Capture the cell that displays the provided text and extract its (x, y) central coordinate. 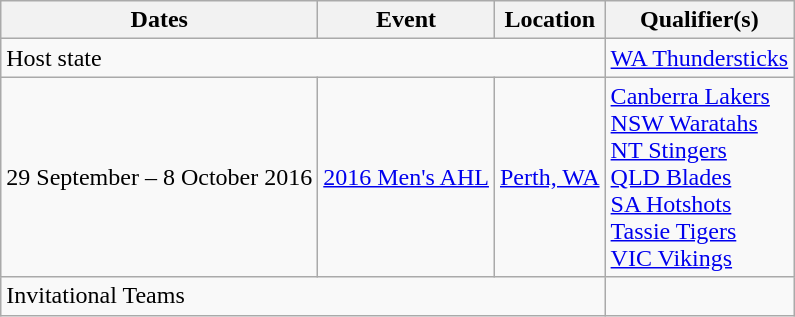
Event (406, 20)
29 September – 8 October 2016 (160, 177)
WA Thundersticks (700, 58)
Qualifier(s) (700, 20)
Invitational Teams (303, 296)
Canberra Lakers NSW Waratahs NT Stingers QLD Blades SA Hotshots Tassie Tigers VIC Vikings (700, 177)
2016 Men's AHL (406, 177)
Perth, WA (550, 177)
Host state (303, 58)
Location (550, 20)
Dates (160, 20)
